Capture the cell that displays the provided text and extract its (x, y) central coordinate. 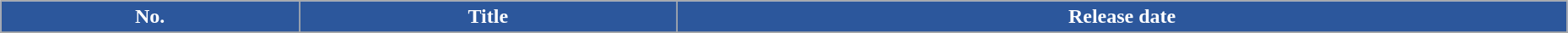
Release date (1122, 17)
No. (150, 17)
Title (488, 17)
